Capture the cell that displays the provided text and extract its [X, Y] central coordinate. 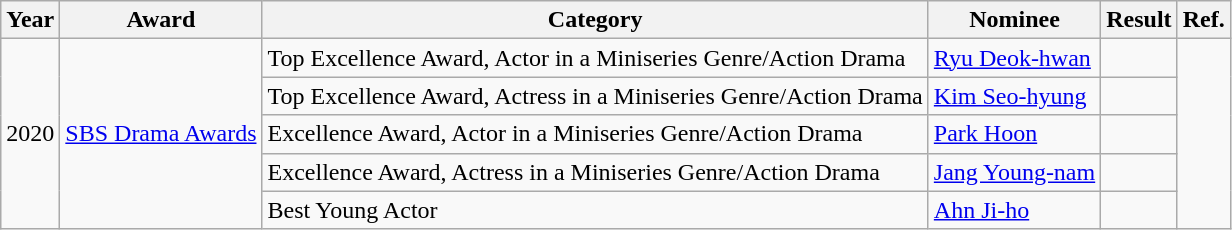
Top Excellence Award, Actress in a Miniseries Genre/Action Drama [595, 96]
Ryu Deok-hwan [1014, 58]
Jang Young-nam [1014, 172]
Best Young Actor [595, 210]
SBS Drama Awards [161, 134]
Top Excellence Award, Actor in a Miniseries Genre/Action Drama [595, 58]
Nominee [1014, 20]
Category [595, 20]
Result [1139, 20]
Kim Seo-hyung [1014, 96]
Park Hoon [1014, 134]
2020 [30, 134]
Year [30, 20]
Excellence Award, Actress in a Miniseries Genre/Action Drama [595, 172]
Ref. [1204, 20]
Award [161, 20]
Excellence Award, Actor in a Miniseries Genre/Action Drama [595, 134]
Ahn Ji-ho [1014, 210]
